Search for the cell housing the specified text and yield its [x, y] center coordinate. 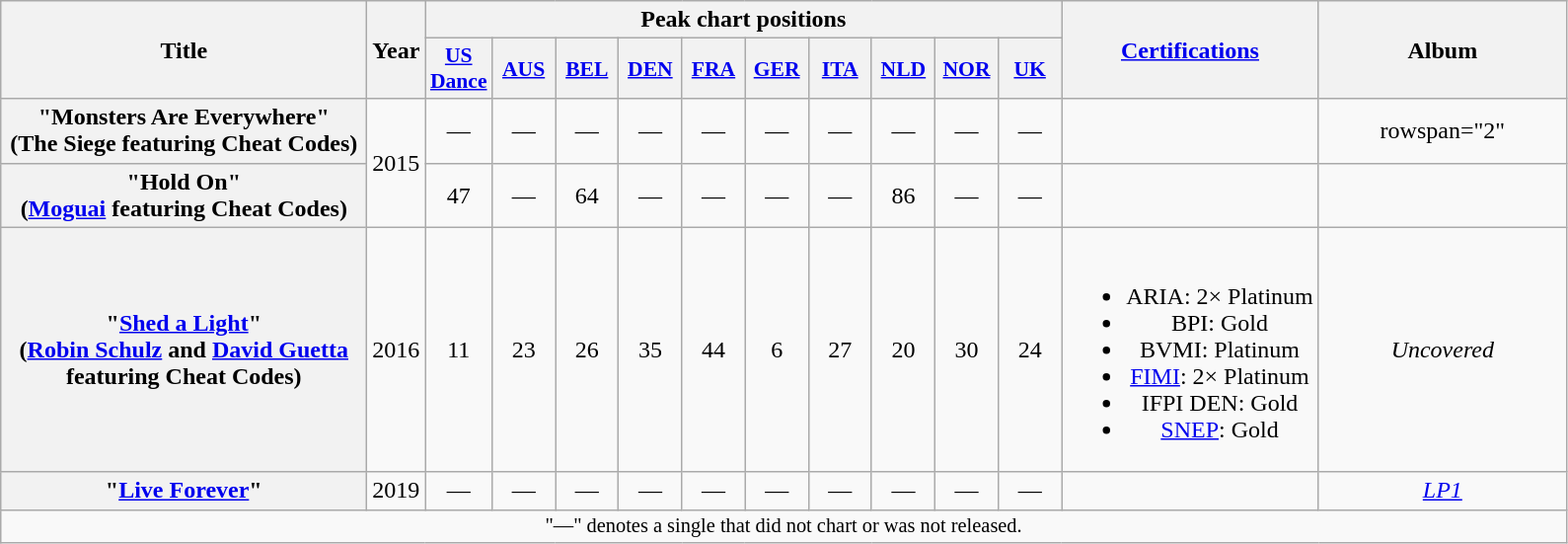
64 [587, 195]
Uncovered [1443, 350]
ITA [840, 69]
30 [966, 350]
"Live Forever" [184, 491]
27 [840, 350]
11 [459, 350]
DEN [650, 69]
Certifications [1190, 49]
6 [777, 350]
AUS [524, 69]
ARIA: 2× PlatinumBPI: GoldBVMI: PlatinumFIMI: 2× PlatinumIFPI DEN: GoldSNEP: Gold [1190, 350]
UK [1030, 69]
26 [587, 350]
Album [1443, 49]
"Monsters Are Everywhere"(The Siege featuring Cheat Codes) [184, 130]
Peak chart positions [744, 20]
"Hold On"(Moguai featuring Cheat Codes) [184, 195]
44 [713, 350]
NLD [903, 69]
USDance [459, 69]
GER [777, 69]
Title [184, 49]
2019 [397, 491]
rowspan="2" [1443, 130]
24 [1030, 350]
2015 [397, 163]
20 [903, 350]
"Shed a Light"(Robin Schulz and David Guetta featuring Cheat Codes) [184, 350]
23 [524, 350]
FRA [713, 69]
"—" denotes a single that did not chart or was not released. [784, 526]
LP1 [1443, 491]
NOR [966, 69]
2016 [397, 350]
86 [903, 195]
47 [459, 195]
35 [650, 350]
BEL [587, 69]
Year [397, 49]
